Detect which cell encompasses the target text, then output its (X, Y) center coordinate. 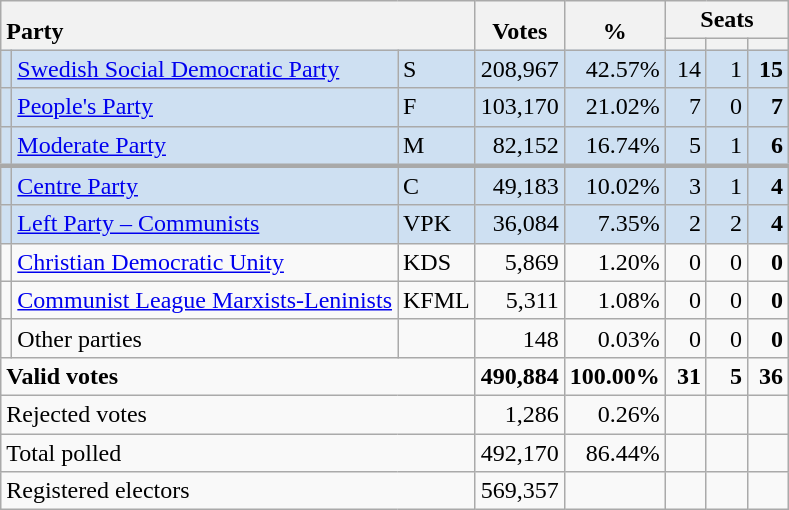
103,170 (520, 107)
Registered electors (238, 491)
Votes (520, 26)
KFML (437, 300)
492,170 (520, 453)
569,357 (520, 491)
1,286 (520, 414)
0.26% (614, 414)
Centre Party (205, 186)
People's Party (205, 107)
15 (768, 69)
0.03% (614, 338)
Swedish Social Democratic Party (205, 69)
6 (768, 146)
C (437, 186)
Moderate Party (205, 146)
Rejected votes (238, 414)
208,967 (520, 69)
Valid votes (238, 376)
21.02% (614, 107)
49,183 (520, 186)
Total polled (238, 453)
16.74% (614, 146)
148 (520, 338)
S (437, 69)
36,084 (520, 224)
Other parties (205, 338)
Party (238, 26)
31 (686, 376)
Communist League Marxists-Leninists (205, 300)
490,884 (520, 376)
10.02% (614, 186)
1.20% (614, 262)
3 (686, 186)
5,869 (520, 262)
36 (768, 376)
14 (686, 69)
Seats (726, 20)
82,152 (520, 146)
KDS (437, 262)
Left Party – Communists (205, 224)
Christian Democratic Unity (205, 262)
M (437, 146)
F (437, 107)
VPK (437, 224)
7.35% (614, 224)
5,311 (520, 300)
100.00% (614, 376)
% (614, 26)
86.44% (614, 453)
42.57% (614, 69)
1.08% (614, 300)
